Return (x, y) of the center of cell containing provided text 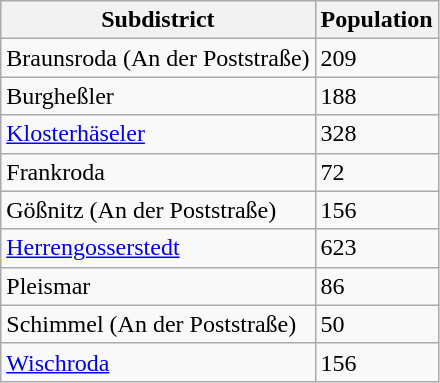
Frankroda (158, 172)
Population (376, 20)
209 (376, 58)
72 (376, 172)
Wischroda (158, 362)
623 (376, 248)
188 (376, 96)
Klosterhäseler (158, 134)
Subdistrict (158, 20)
Burgheßler (158, 96)
Pleismar (158, 286)
Herrengosserstedt (158, 248)
50 (376, 324)
328 (376, 134)
Schimmel (An der Poststraße) (158, 324)
86 (376, 286)
Braunsroda (An der Poststraße) (158, 58)
Gößnitz (An der Poststraße) (158, 210)
